For the text-containing cell, return its midpoint in [x, y] coordinate format. 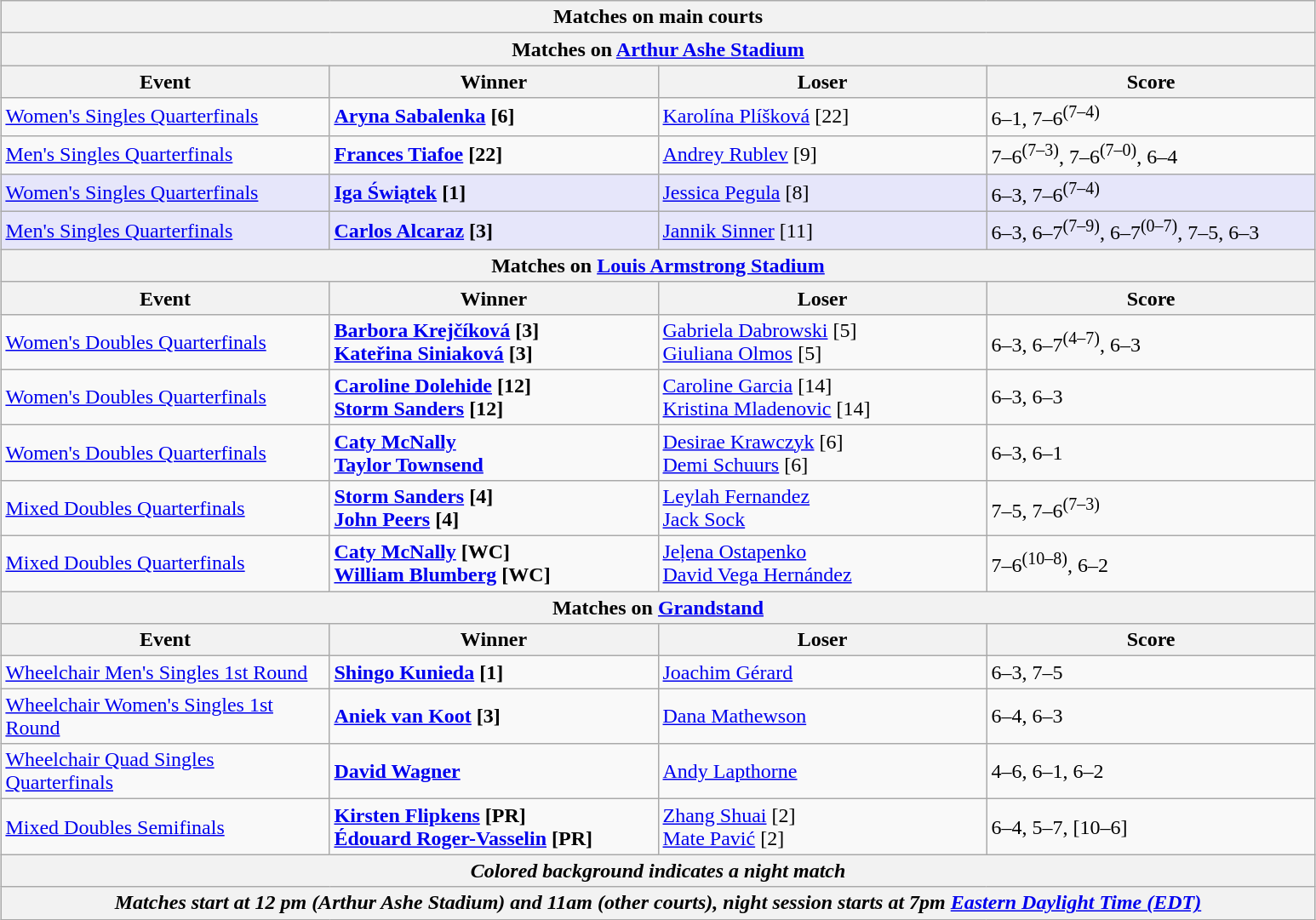
Mixed Doubles Semifinals [165, 827]
Matches on Louis Armstrong Stadium [658, 266]
6–3, 6–1 [1151, 453]
Joachim Gérard [822, 672]
6–3, 7–5 [1151, 672]
Caty McNally [WC] William Blumberg [WC] [494, 563]
Jannik Sinner [11] [822, 231]
Karolína Plíšková [22] [822, 117]
Aniek van Koot [3] [494, 717]
Frances Tiafoe [22] [494, 155]
Desirae Krawczyk [6] Demi Schuurs [6] [822, 453]
Iga Świątek [1] [494, 192]
Dana Mathewson [822, 717]
7–6(7–3), 7–6(7–0), 6–4 [1151, 155]
6–4, 6–3 [1151, 717]
Wheelchair Quad Singles Quarterfinals [165, 771]
Matches on Arthur Ashe Stadium [658, 49]
Leylah Fernandez Jack Sock [822, 507]
6–4, 5–7, [10–6] [1151, 827]
Caty McNally Taylor Townsend [494, 453]
Barbora Krejčíková [3] Kateřina Siniaková [3] [494, 342]
David Wagner [494, 771]
Wheelchair Women's Singles 1st Round [165, 717]
Aryna Sabalenka [6] [494, 117]
Shingo Kunieda [1] [494, 672]
Andrey Rublev [9] [822, 155]
Carlos Alcaraz [3] [494, 231]
Matches on main courts [658, 17]
Jessica Pegula [8] [822, 192]
Gabriela Dabrowski [5] Giuliana Olmos [5] [822, 342]
6–1, 7–6(7–4) [1151, 117]
Andy Lapthorne [822, 771]
4–6, 6–1, 6–2 [1151, 771]
6–3, 6–3 [1151, 397]
Zhang Shuai [2] Mate Pavić [2] [822, 827]
Wheelchair Men's Singles 1st Round [165, 672]
6–3, 6–7(7–9), 6–7(0–7), 7–5, 6–3 [1151, 231]
Jeļena Ostapenko David Vega Hernández [822, 563]
6–3, 6–7(4–7), 6–3 [1151, 342]
Matches start at 12 pm (Arthur Ashe Stadium) and 11am (other courts), night session starts at 7pm Eastern Daylight Time (EDT) [658, 903]
Caroline Garcia [14] Kristina Mladenovic [14] [822, 397]
7–6(10–8), 6–2 [1151, 563]
Matches on Grandstand [658, 608]
Storm Sanders [4] John Peers [4] [494, 507]
Caroline Dolehide [12] Storm Sanders [12] [494, 397]
7–5, 7–6(7–3) [1151, 507]
6–3, 7–6(7–4) [1151, 192]
Colored background indicates a night match [658, 871]
Kirsten Flipkens [PR] Édouard Roger-Vasselin [PR] [494, 827]
